For the text-containing cell, return its midpoint in (X, Y) coordinate format. 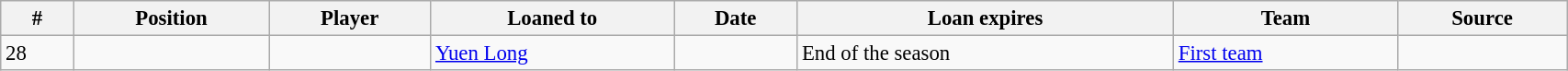
First team (1285, 53)
# (38, 18)
Date (736, 18)
Position (171, 18)
Yuen Long (553, 53)
Source (1482, 18)
End of the season (986, 53)
Player (350, 18)
Loan expires (986, 18)
Team (1285, 18)
28 (38, 53)
Loaned to (553, 18)
